Capture the cell that displays the provided text and extract its (X, Y) central coordinate. 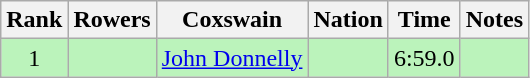
Coxswain (232, 20)
6:59.0 (424, 58)
Rank (34, 20)
Nation (348, 20)
Rowers (112, 20)
John Donnelly (232, 58)
Time (424, 20)
Notes (494, 20)
1 (34, 58)
